Return [x, y] of the center of cell containing provided text 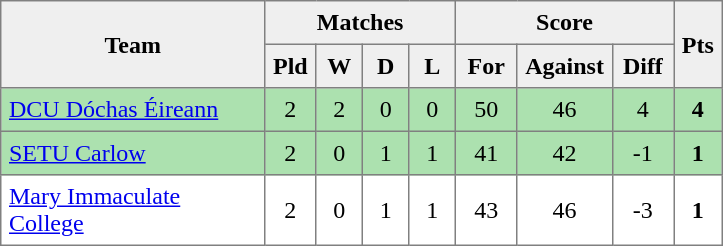
41 [486, 153]
DCU Dóchas Éireann [133, 110]
43 [486, 210]
Pts [698, 44]
For [486, 66]
Pld [290, 66]
-3 [643, 210]
Diff [643, 66]
D [385, 66]
W [339, 66]
Team [133, 44]
SETU Carlow [133, 153]
-1 [643, 153]
Matches [360, 23]
L [432, 66]
Mary Immaculate College [133, 210]
50 [486, 110]
Against [564, 66]
Score [564, 23]
42 [564, 153]
